For the text-containing cell, return its midpoint in [X, Y] coordinate format. 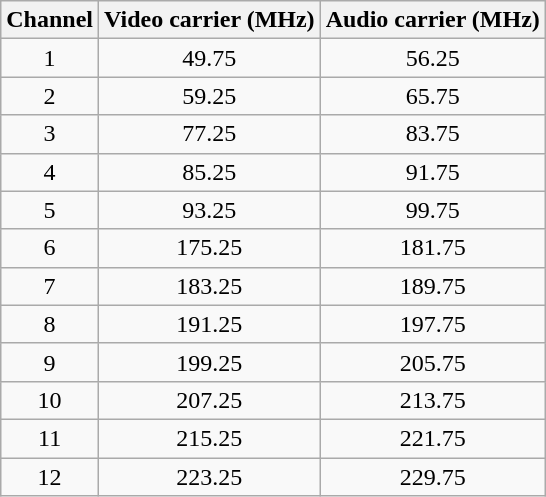
3 [50, 134]
191.25 [210, 324]
11 [50, 438]
65.75 [432, 96]
91.75 [432, 172]
Channel [50, 20]
83.75 [432, 134]
205.75 [432, 362]
99.75 [432, 210]
93.25 [210, 210]
56.25 [432, 58]
12 [50, 477]
221.75 [432, 438]
5 [50, 210]
59.25 [210, 96]
10 [50, 400]
4 [50, 172]
183.25 [210, 286]
9 [50, 362]
77.25 [210, 134]
Video carrier (MHz) [210, 20]
6 [50, 248]
213.75 [432, 400]
207.25 [210, 400]
197.75 [432, 324]
181.75 [432, 248]
Audio carrier (MHz) [432, 20]
223.25 [210, 477]
189.75 [432, 286]
215.25 [210, 438]
2 [50, 96]
8 [50, 324]
7 [50, 286]
175.25 [210, 248]
199.25 [210, 362]
49.75 [210, 58]
85.25 [210, 172]
229.75 [432, 477]
1 [50, 58]
